Locate the cell with the specified text and output its [X, Y] center coordinate. 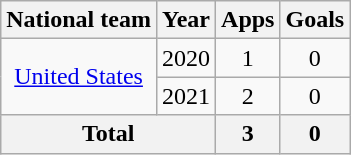
Apps [248, 20]
National team [79, 20]
2021 [186, 96]
Total [108, 134]
1 [248, 58]
2 [248, 96]
Goals [315, 20]
Year [186, 20]
3 [248, 134]
2020 [186, 58]
United States [79, 77]
